Return the (x, y) coordinate for the center point of the cell that contains the specified text.  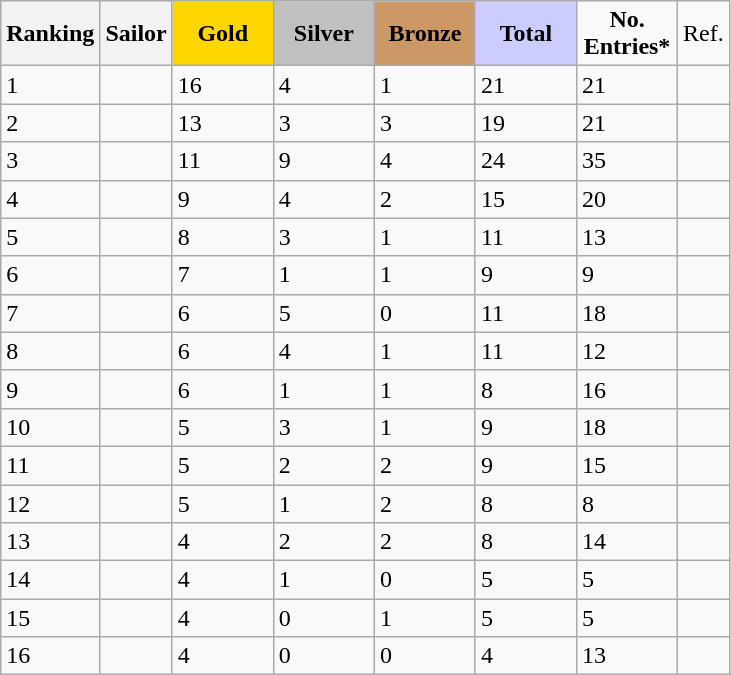
Silver (324, 34)
Sailor (136, 34)
Ranking (50, 34)
Gold (222, 34)
35 (628, 161)
Total (526, 34)
No. Entries* (628, 34)
Bronze (424, 34)
24 (526, 161)
Ref. (704, 34)
19 (526, 123)
20 (628, 199)
10 (50, 427)
